For the text-containing cell, return its midpoint in [X, Y] coordinate format. 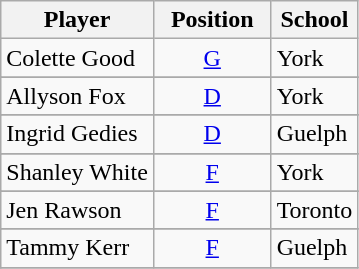
Tammy Kerr [78, 248]
Jen Rawson [78, 210]
Toronto [314, 210]
Player [78, 20]
Colette Good [78, 58]
Ingrid Gedies [78, 134]
G [212, 58]
Position [212, 20]
School [314, 20]
Shanley White [78, 172]
Allyson Fox [78, 96]
